For the text-containing cell, return its midpoint in (x, y) coordinate format. 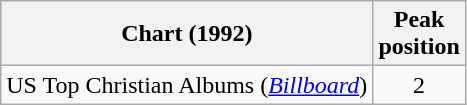
2 (419, 85)
Peakposition (419, 34)
US Top Christian Albums (Billboard) (187, 85)
Chart (1992) (187, 34)
